Detect which cell encompasses the target text, then output its (X, Y) center coordinate. 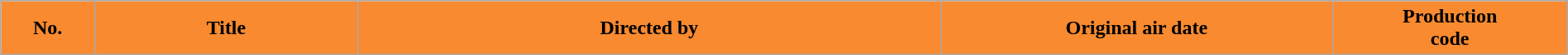
No. (48, 28)
Directed by (648, 28)
Title (226, 28)
Productioncode (1450, 28)
Original air date (1136, 28)
